Identify which cell holds the provided text, then report its [X, Y] central coordinate. 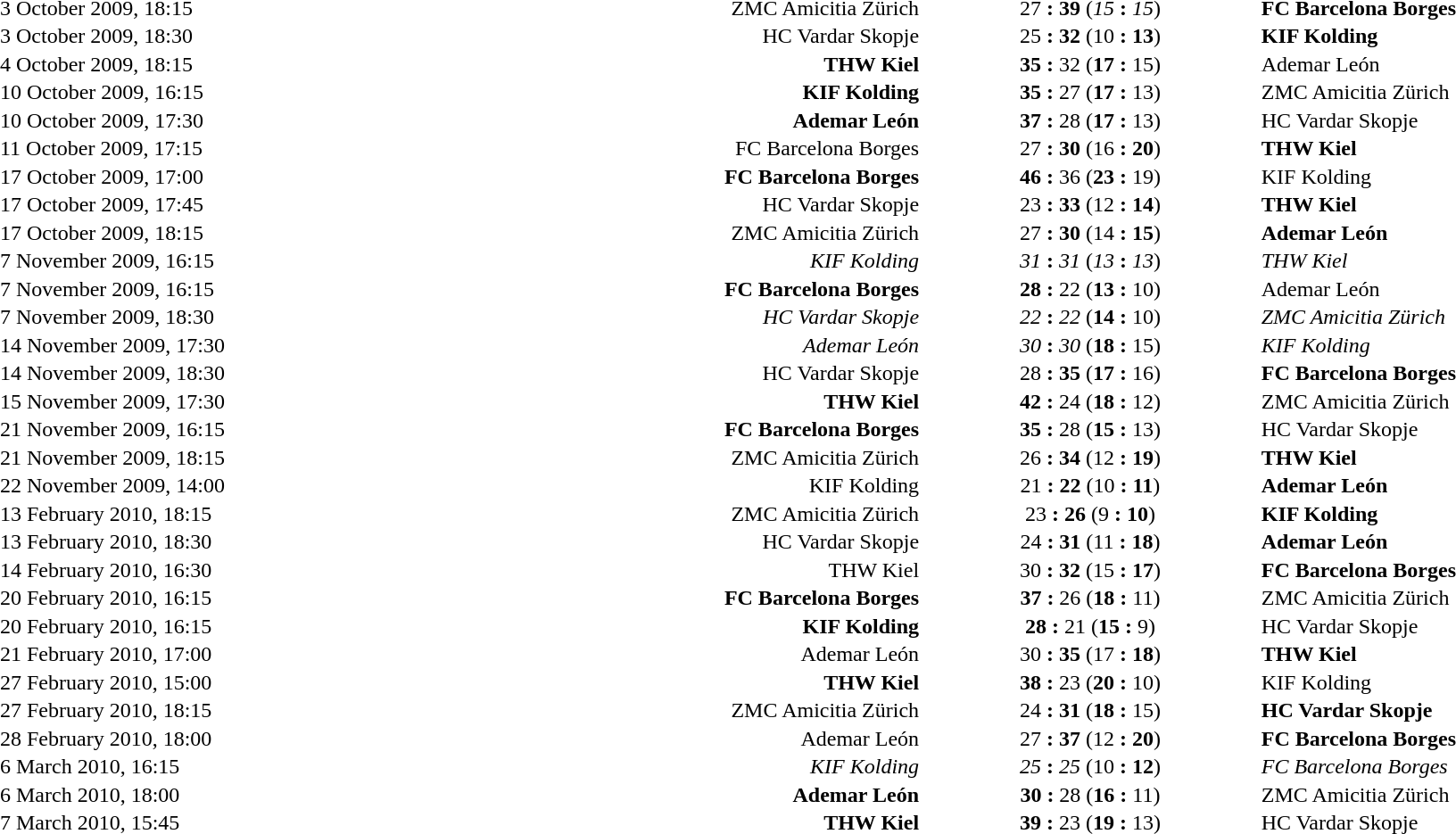
38 : 23 (20 : 10) [1090, 682]
27 : 37 (12 : 20) [1090, 739]
28 : 21 (15 : 9) [1090, 626]
30 : 32 (15 : 17) [1090, 570]
37 : 26 (18 : 11) [1090, 599]
24 : 31 (18 : 15) [1090, 711]
42 : 24 (18 : 12) [1090, 401]
46 : 36 (23 : 19) [1090, 177]
23 : 33 (12 : 14) [1090, 204]
23 : 26 (9 : 10) [1090, 514]
25 : 25 (10 : 12) [1090, 766]
27 : 30 (16 : 20) [1090, 149]
35 : 28 (15 : 13) [1090, 429]
21 : 22 (10 : 11) [1090, 486]
35 : 32 (17 : 15) [1090, 64]
30 : 30 (18 : 15) [1090, 345]
25 : 32 (10 : 13) [1090, 37]
22 : 22 (14 : 10) [1090, 317]
31 : 31 (13 : 13) [1090, 261]
30 : 35 (17 : 18) [1090, 654]
35 : 27 (17 : 13) [1090, 92]
28 : 35 (17 : 16) [1090, 374]
37 : 28 (17 : 13) [1090, 120]
28 : 22 (13 : 10) [1090, 289]
27 : 30 (14 : 15) [1090, 233]
26 : 34 (12 : 19) [1090, 458]
24 : 31 (11 : 18) [1090, 541]
30 : 28 (16 : 11) [1090, 795]
